For the text-containing cell, return its midpoint in (x, y) coordinate format. 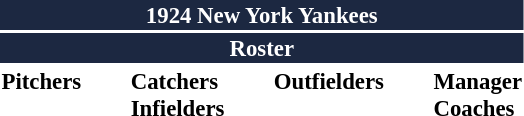
Roster (262, 48)
1924 New York Yankees (262, 15)
